Locate the cell with the specified text and output its [x, y] center coordinate. 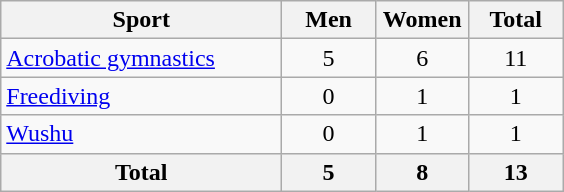
Men [329, 20]
6 [422, 58]
Wushu [142, 134]
Acrobatic gymnastics [142, 58]
8 [422, 172]
13 [516, 172]
Freediving [142, 96]
Women [422, 20]
11 [516, 58]
Sport [142, 20]
